Identify which cell holds the provided text, then report its [x, y] central coordinate. 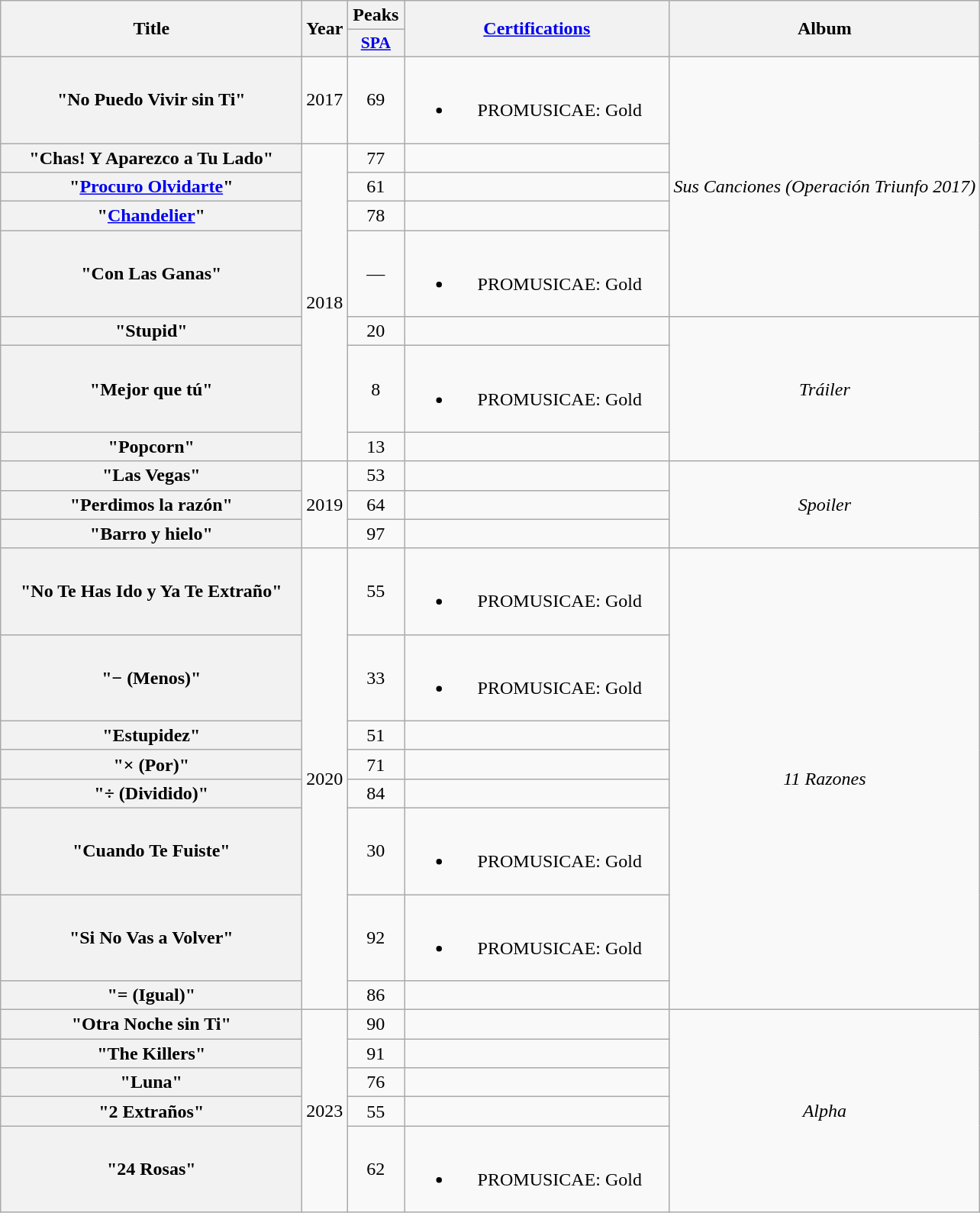
SPA [376, 44]
Peaks [376, 15]
"Mejor que tú" [151, 389]
"Procuro Olvidarte" [151, 187]
84 [376, 793]
61 [376, 187]
2023 [325, 1111]
"Barro y hielo" [151, 534]
71 [376, 764]
"Popcorn" [151, 447]
33 [376, 678]
— [376, 273]
2018 [325, 302]
2020 [325, 779]
Title [151, 29]
"Chandelier" [151, 216]
97 [376, 534]
90 [376, 1024]
2019 [325, 505]
Sus Canciones (Operación Triunfo 2017) [824, 186]
Certifications [537, 29]
"Las Vegas" [151, 476]
86 [376, 995]
"Luna" [151, 1082]
"Cuando Te Fuiste" [151, 850]
"÷ (Dividido)" [151, 793]
"No Puedo Vivir sin Ti" [151, 99]
8 [376, 389]
"= (Igual)" [151, 995]
76 [376, 1082]
Year [325, 29]
"Chas! Y Aparezco a Tu Lado" [151, 158]
"Con Las Ganas" [151, 273]
"Si No Vas a Volver" [151, 937]
Tráiler [824, 389]
62 [376, 1169]
"No Te Has Ido y Ya Te Extraño" [151, 591]
"The Killers" [151, 1053]
"× (Por)" [151, 764]
13 [376, 447]
51 [376, 735]
Album [824, 29]
53 [376, 476]
11 Razones [824, 779]
"Stupid" [151, 331]
64 [376, 505]
"24 Rosas" [151, 1169]
"Estupidez" [151, 735]
"Otra Noche sin Ti" [151, 1024]
Alpha [824, 1111]
"2 Extraños" [151, 1111]
Spoiler [824, 505]
2017 [325, 99]
91 [376, 1053]
78 [376, 216]
69 [376, 99]
"− (Menos)" [151, 678]
77 [376, 158]
30 [376, 850]
"Perdimos la razón" [151, 505]
92 [376, 937]
20 [376, 331]
